Find where the given text appears and provide that cell's center as (X, Y) coordinate. 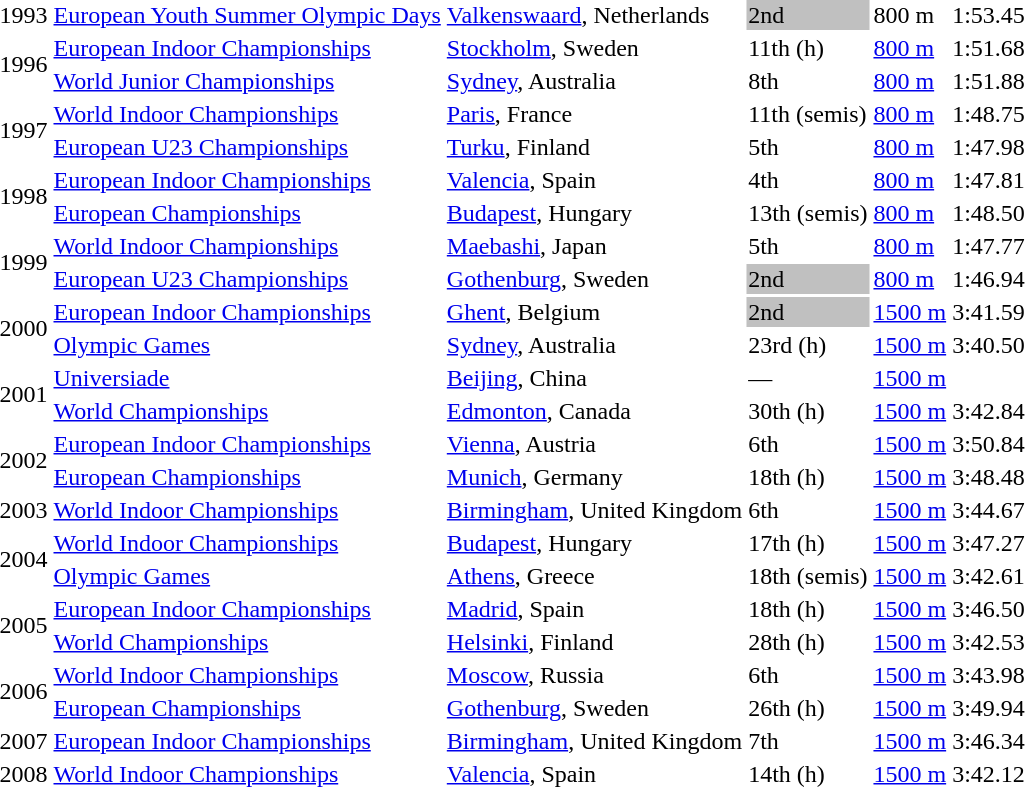
Munich, Germany (594, 477)
Universiade (247, 378)
Turku, Finland (594, 147)
13th (semis) (808, 213)
Athens, Greece (594, 576)
Valkenswaard, Netherlands (594, 15)
— (808, 378)
Maebashi, Japan (594, 246)
Vienna, Austria (594, 444)
Paris, France (594, 114)
8th (808, 81)
Helsinki, Finland (594, 642)
European Youth Summer Olympic Days (247, 15)
Stockholm, Sweden (594, 48)
23rd (h) (808, 345)
26th (h) (808, 708)
Madrid, Spain (594, 609)
17th (h) (808, 543)
Beijing, China (594, 378)
11th (semis) (808, 114)
18th (semis) (808, 576)
30th (h) (808, 411)
Edmonton, Canada (594, 411)
4th (808, 180)
World Junior Championships (247, 81)
7th (808, 741)
28th (h) (808, 642)
Ghent, Belgium (594, 312)
Valencia, Spain (594, 180)
11th (h) (808, 48)
Moscow, Russia (594, 675)
